Extract the (X, Y) coordinate from the center of the cell holding the provided text.  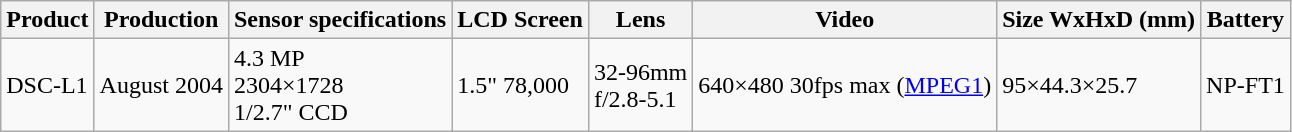
Battery (1246, 20)
Video (845, 20)
4.3 MP2304×17281/2.7" CCD (340, 85)
August 2004 (161, 85)
Production (161, 20)
NP-FT1 (1246, 85)
Product (48, 20)
32-96mmf/2.8-5.1 (640, 85)
95×44.3×25.7 (1099, 85)
640×480 30fps max (MPEG1) (845, 85)
Size WxHxD (mm) (1099, 20)
Lens (640, 20)
LCD Screen (520, 20)
1.5" 78,000 (520, 85)
DSC-L1 (48, 85)
Sensor specifications (340, 20)
